Return the [X, Y] coordinate for the center point of the cell that contains the specified text.  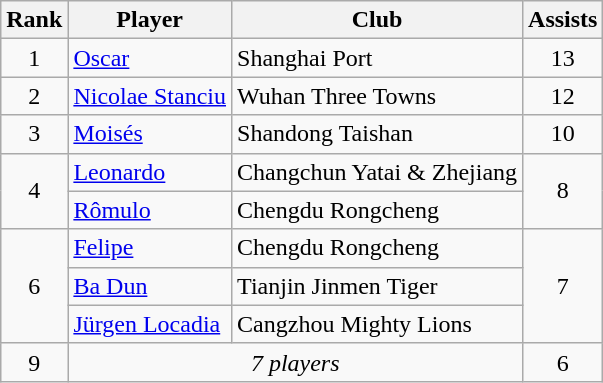
Ba Dun [150, 286]
Shandong Taishan [378, 134]
Felipe [150, 248]
Cangzhou Mighty Lions [378, 324]
Rank [34, 20]
Tianjin Jinmen Tiger [378, 286]
Player [150, 20]
Assists [563, 20]
12 [563, 96]
Jürgen Locadia [150, 324]
10 [563, 134]
Changchun Yatai & Zhejiang [378, 172]
7 [563, 286]
8 [563, 191]
13 [563, 58]
9 [34, 362]
Wuhan Three Towns [378, 96]
4 [34, 191]
2 [34, 96]
7 players [296, 362]
Rômulo [150, 210]
Nicolae Stanciu [150, 96]
Moisés [150, 134]
Oscar [150, 58]
1 [34, 58]
3 [34, 134]
Leonardo [150, 172]
Shanghai Port [378, 58]
Club [378, 20]
